Scan for the cell matching the given text and deliver its (X, Y) coordinate at center. 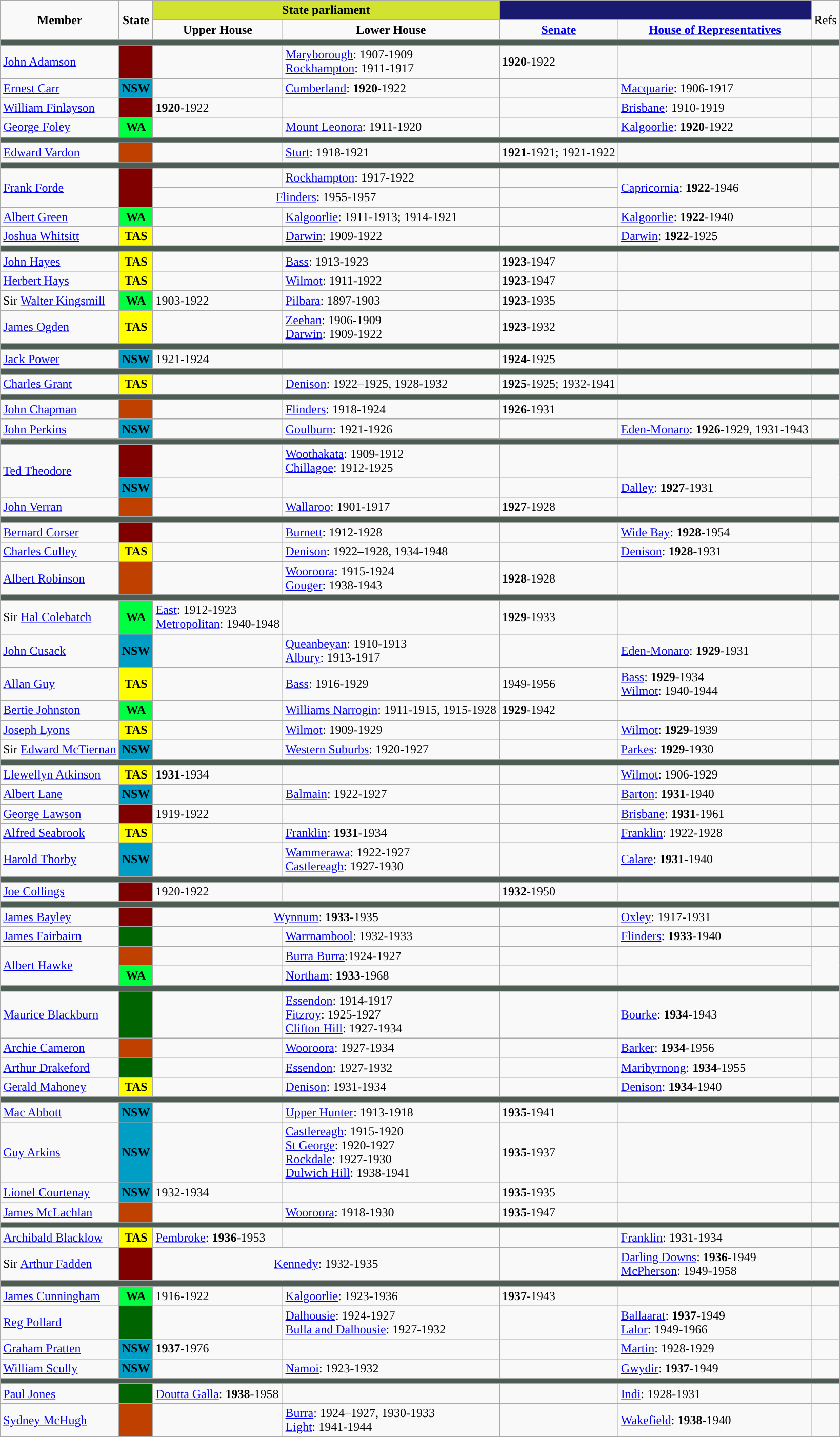
1925-1925; 1932-1941 (559, 384)
Sturt: 1918-1921 (391, 152)
Gwydir: 1937-1949 (715, 1368)
Edward Vardon (59, 152)
1935-1947 (559, 1212)
Wooroora: 1927-1934 (391, 1048)
Parkes: 1929-1930 (715, 749)
Franklin: 1922-1928 (715, 833)
1935-1935 (559, 1193)
Senate (559, 30)
1923-1932 (559, 327)
Warrnambool: 1932-1933 (391, 936)
Sir Edward McTiernan (59, 749)
Harold Thorby (59, 860)
State parliament (326, 10)
Sir Walter Kingsmill (59, 301)
Dalhousie: 1924-1927Bulla and Dalhousie: 1927-1932 (391, 1322)
Wilmot: 1906-1929 (715, 774)
Wilmot: 1909-1929 (391, 730)
Burra Burra:1924-1927 (391, 956)
James Bayley (59, 917)
Goulburn: 1921-1926 (391, 429)
Flinders: 1918-1924 (391, 409)
1923-1935 (559, 301)
Bertie Johnston (59, 710)
Archibald Blacklow (59, 1238)
1935-1937 (559, 1153)
Western Suburbs: 1920-1927 (391, 749)
Albert Hawke (59, 966)
Joe Collings (59, 892)
James Fairbairn (59, 936)
Darwin: 1909-1922 (391, 236)
1924-1925 (559, 359)
Reg Pollard (59, 1322)
Upper Hunter: 1913-1918 (391, 1112)
Flinders: 1955-1957 (326, 197)
Jack Power (59, 359)
John Adamson (59, 62)
1937-1976 (217, 1349)
1921-1921; 1921-1922 (559, 152)
Allan Guy (59, 684)
Barker: 1934-1956 (715, 1048)
Bourke: 1934-1943 (715, 1014)
Essendon: 1914-1917Fitzroy: 1925-1927Clifton Hill: 1927-1934 (391, 1014)
Arthur Drakeford (59, 1067)
John Verran (59, 507)
Doutta Galla: 1938-1958 (217, 1393)
1927-1928 (559, 507)
James Cunningham (59, 1296)
Alfred Seabrook (59, 833)
Pilbara: 1897-1903 (391, 301)
1932-1934 (217, 1193)
1919-1922 (217, 814)
Zeehan: 1906-1909Darwin: 1909-1922 (391, 327)
Eden-Monaro: 1929-1931 (715, 650)
Eden-Monaro: 1926-1929, 1931-1943 (715, 429)
Ballaarat: 1937-1949Lalor: 1949-1966 (715, 1322)
State (136, 20)
Wide Bay: 1928-1954 (715, 532)
Burra: 1924–1927, 1930-1933Light: 1941-1944 (391, 1420)
1903-1922 (217, 301)
1932-1950 (559, 892)
Wilmot: 1929-1939 (715, 730)
East: 1912-1923Metropolitan: 1940-1948 (217, 617)
Mount Leonora: 1911-1920 (391, 127)
Frank Forde (59, 187)
Calare: 1931-1940 (715, 860)
Brisbane: 1931-1961 (715, 814)
1926-1931 (559, 409)
1935-1941 (559, 1112)
Kennedy: 1932-1935 (326, 1264)
Essendon: 1927-1932 (391, 1067)
Archie Cameron (59, 1048)
Woothakata: 1909-1912Chillagoe: 1912-1925 (391, 461)
Kalgoorlie: 1920-1922 (715, 127)
Bass: 1913-1923 (391, 262)
William Scully (59, 1368)
Wallaroo: 1901-1917 (391, 507)
Wakefield: 1938-1940 (715, 1420)
Mac Abbott (59, 1112)
Denison: 1928-1931 (715, 552)
Denison: 1922–1928, 1934-1948 (391, 552)
Albert Robinson (59, 578)
Llewellyn Atkinson (59, 774)
1929-1933 (559, 617)
1928-1928 (559, 578)
George Lawson (59, 814)
Upper House (217, 30)
Namoi: 1923-1932 (391, 1368)
1949-1956 (559, 684)
House of Representatives (715, 30)
Balmain: 1922-1927 (391, 794)
1931-1934 (217, 774)
Wooroora: 1918-1930 (391, 1212)
Northam: 1933-1968 (391, 975)
Wooroora: 1915-1924Gouger: 1938-1943 (391, 578)
Gerald Mahoney (59, 1087)
William Finlayson (59, 108)
Sydney McHugh (59, 1420)
Indi: 1928-1931 (715, 1393)
Bernard Corser (59, 532)
John Perkins (59, 429)
Guy Arkins (59, 1153)
Denison: 1934-1940 (715, 1087)
Denison: 1922–1925, 1928-1932 (391, 384)
Dalley: 1927-1931 (715, 488)
George Foley (59, 127)
Wynnum: 1933-1935 (326, 917)
Maryborough: 1907-1909Rockhampton: 1911-1917 (391, 62)
Sir Hal Colebatch (59, 617)
Queanbeyan: 1910-1913Albury: 1913-1917 (391, 650)
Bass: 1916-1929 (391, 684)
Lionel Courtenay (59, 1193)
James Ogden (59, 327)
Castlereagh: 1915-1920St George: 1920-1927Rockdale: 1927-1930Dulwich Hill: 1938-1941 (391, 1153)
Wilmot: 1911-1922 (391, 281)
Flinders: 1933-1940 (715, 936)
1929-1942 (559, 710)
Joseph Lyons (59, 730)
James McLachlan (59, 1212)
Rockhampton: 1917-1922 (391, 177)
John Hayes (59, 262)
Wammerawa: 1922-1927Castlereagh: 1927-1930 (391, 860)
Herbert Hays (59, 281)
1921-1924 (217, 359)
Pembroke: 1936-1953 (217, 1238)
Williams Narrogin: 1911-1915, 1915-1928 (391, 710)
1937-1943 (559, 1296)
Kalgoorlie: 1923-1936 (391, 1296)
Macquarie: 1906-1917 (715, 88)
Lower House (391, 30)
Barton: 1931-1940 (715, 794)
Graham Pratten (59, 1349)
Kalgoorlie: 1911-1913; 1914-1921 (391, 217)
John Chapman (59, 409)
Maribyrnong: 1934-1955 (715, 1067)
Capricornia: 1922-1946 (715, 187)
Albert Green (59, 217)
Charles Grant (59, 384)
Kalgoorlie: 1922-1940 (715, 217)
Sir Arthur Fadden (59, 1264)
Ernest Carr (59, 88)
Joshua Whitsitt (59, 236)
Maurice Blackburn (59, 1014)
Albert Lane (59, 794)
1916-1922 (217, 1296)
Brisbane: 1910-1919 (715, 108)
Member (59, 20)
Ted Theodore (59, 471)
Cumberland: 1920-1922 (391, 88)
Bass: 1929-1934Wilmot: 1940-1944 (715, 684)
Refs (826, 20)
John Cusack (59, 650)
Oxley: 1917-1931 (715, 917)
Burnett: 1912-1928 (391, 532)
Charles Culley (59, 552)
Darling Downs: 1936-1949McPherson: 1949-1958 (715, 1264)
Denison: 1931-1934 (391, 1087)
Martin: 1928-1929 (715, 1349)
Darwin: 1922-1925 (715, 236)
Paul Jones (59, 1393)
